For the text-containing cell, return its midpoint in (x, y) coordinate format. 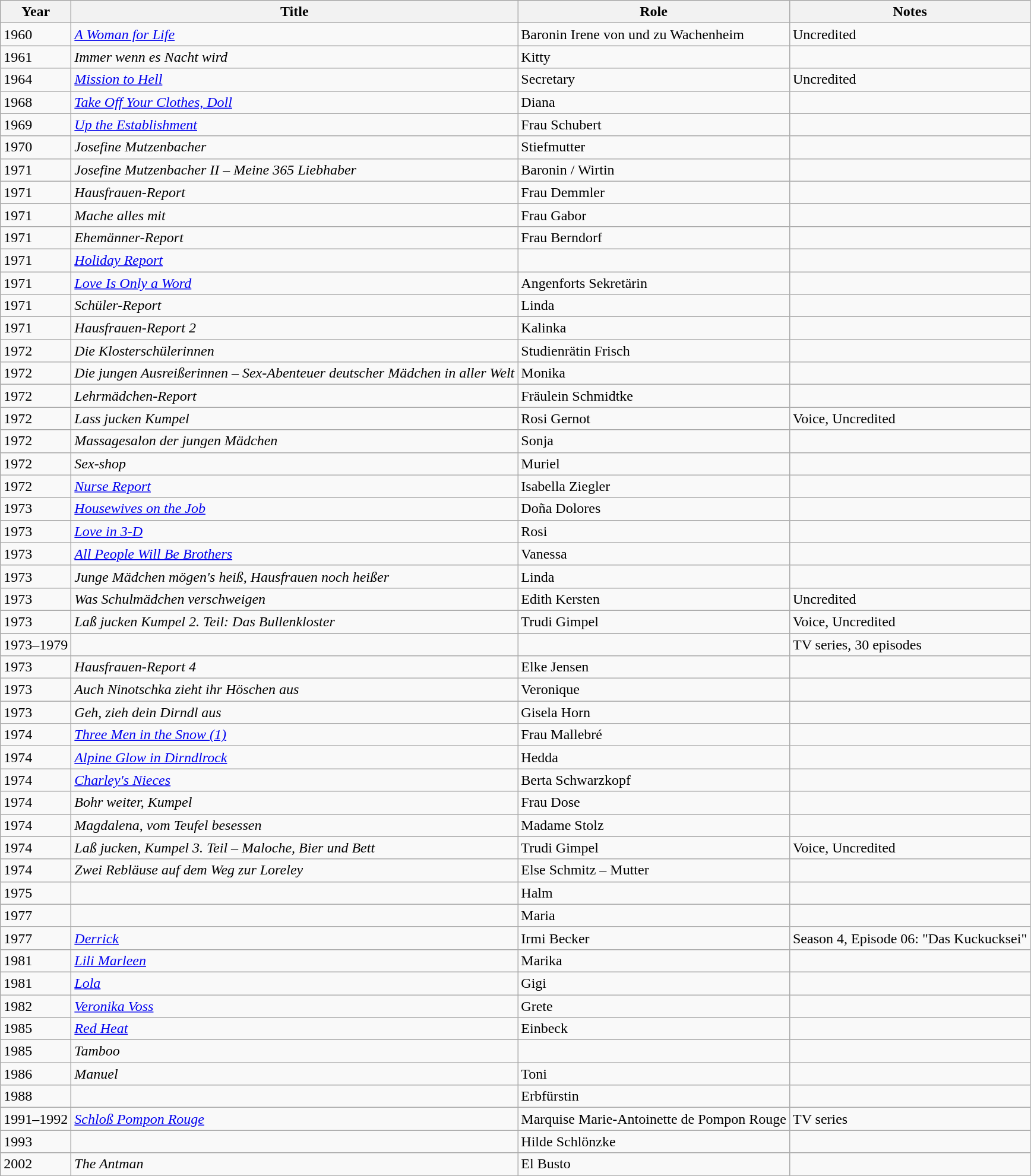
TV series, 30 episodes (910, 644)
Marquise Marie-Antoinette de Pompon Rouge (654, 1119)
Magdalena, vom Teufel besessen (295, 825)
All People Will Be Brothers (295, 554)
Diana (654, 102)
Role (654, 12)
1961 (36, 57)
Frau Mallebré (654, 735)
1960 (36, 34)
Nurse Report (295, 486)
Grete (654, 1006)
Irmi Becker (654, 938)
Marika (654, 961)
Junge Mädchen mögen's heiß, Hausfrauen noch heißer (295, 576)
Studienrätin Frisch (654, 351)
Lola (295, 983)
Frau Gabor (654, 215)
Lili Marleen (295, 961)
Frau Demmler (654, 192)
1993 (36, 1142)
Mache alles mit (295, 215)
Was Schulmädchen verschweigen (295, 599)
Frau Schubert (654, 125)
Isabella Ziegler (654, 486)
Laß jucken, Kumpel 3. Teil – Maloche, Bier und Bett (295, 848)
Derrick (295, 938)
Take Off Your Clothes, Doll (295, 102)
Secretary (654, 80)
Stiefmutter (654, 147)
Laß jucken Kumpel 2. Teil: Das Bullenkloster (295, 622)
Berta Schwarzkopf (654, 780)
Tamboo (295, 1051)
Season 4, Episode 06: "Das Kuckucksei" (910, 938)
A Woman for Life (295, 34)
Angenforts Sekretärin (654, 283)
Hausfrauen-Report (295, 192)
Notes (910, 12)
Die Klosterschülerinnen (295, 351)
Hausfrauen-Report 4 (295, 667)
Year (36, 12)
Sex-shop (295, 464)
1982 (36, 1006)
Red Heat (295, 1029)
Manuel (295, 1074)
Fräulein Schmidtke (654, 396)
1969 (36, 125)
Housewives on the Job (295, 509)
1988 (36, 1096)
Up the Establishment (295, 125)
1968 (36, 102)
Mission to Hell (295, 80)
The Antman (295, 1164)
Vanessa (654, 554)
1973–1979 (36, 644)
Gisela Horn (654, 712)
Alpine Glow in Dirndlrock (295, 757)
Title (295, 12)
Veronique (654, 690)
Rosi (654, 531)
Erbfürstin (654, 1096)
El Busto (654, 1164)
Kalinka (654, 328)
TV series (910, 1119)
Muriel (654, 464)
1986 (36, 1074)
Lass jucken Kumpel (295, 419)
2002 (36, 1164)
Charley's Nieces (295, 780)
Veronika Voss (295, 1006)
Geh, zieh dein Dirndl aus (295, 712)
Josefine Mutzenbacher (295, 147)
Toni (654, 1074)
Schüler-Report (295, 306)
Love in 3-D (295, 531)
Gigi (654, 983)
Einbeck (654, 1029)
Bohr weiter, Kumpel (295, 803)
Hausfrauen-Report 2 (295, 328)
Baronin / Wirtin (654, 170)
Rosi Gernot (654, 419)
Love Is Only a Word (295, 283)
Edith Kersten (654, 599)
Schloß Pompon Rouge (295, 1119)
Hedda (654, 757)
Zwei Rebläuse auf dem Weg zur Loreley (295, 870)
Die jungen Ausreißerinnen – Sex-Abenteuer deutscher Mädchen in aller Welt (295, 373)
Maria (654, 915)
Ehemänner-Report (295, 237)
1991–1992 (36, 1119)
1970 (36, 147)
Madame Stolz (654, 825)
Hilde Schlönzke (654, 1142)
Frau Dose (654, 803)
Halm (654, 893)
Frau Berndorf (654, 237)
Three Men in the Snow (1) (295, 735)
1975 (36, 893)
Auch Ninotschka zieht ihr Höschen aus (295, 690)
Immer wenn es Nacht wird (295, 57)
Massagesalon der jungen Mädchen (295, 441)
Else Schmitz – Mutter (654, 870)
Kitty (654, 57)
Doña Dolores (654, 509)
Holiday Report (295, 260)
Elke Jensen (654, 667)
Monika (654, 373)
Sonja (654, 441)
Lehrmädchen-Report (295, 396)
Josefine Mutzenbacher II – Meine 365 Liebhaber (295, 170)
1964 (36, 80)
Baronin Irene von und zu Wachenheim (654, 34)
